For the text-containing cell, return its midpoint in (x, y) coordinate format. 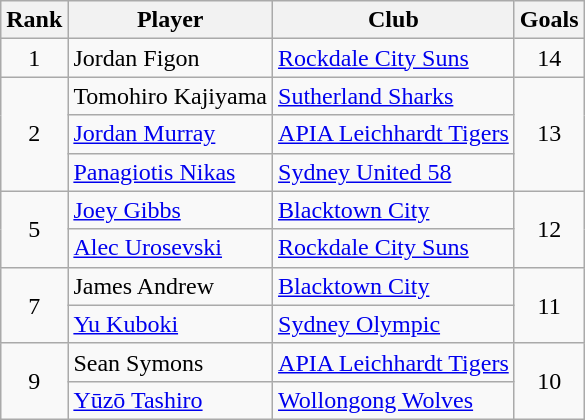
Jordan Figon (170, 58)
James Andrew (170, 286)
Yu Kuboki (170, 324)
Tomohiro Kajiyama (170, 96)
Player (170, 20)
5 (34, 229)
12 (549, 229)
Alec Urosevski (170, 248)
Wollongong Wolves (394, 400)
Club (394, 20)
Sutherland Sharks (394, 96)
Sean Symons (170, 362)
Jordan Murray (170, 134)
Sydney Olympic (394, 324)
Panagiotis Nikas (170, 172)
Rank (34, 20)
2 (34, 134)
9 (34, 381)
Joey Gibbs (170, 210)
14 (549, 58)
7 (34, 305)
10 (549, 381)
Goals (549, 20)
Yūzō Tashiro (170, 400)
Sydney United 58 (394, 172)
1 (34, 58)
11 (549, 305)
13 (549, 134)
